Provide the [x, y] coordinate of the cell's center where the given text is located.  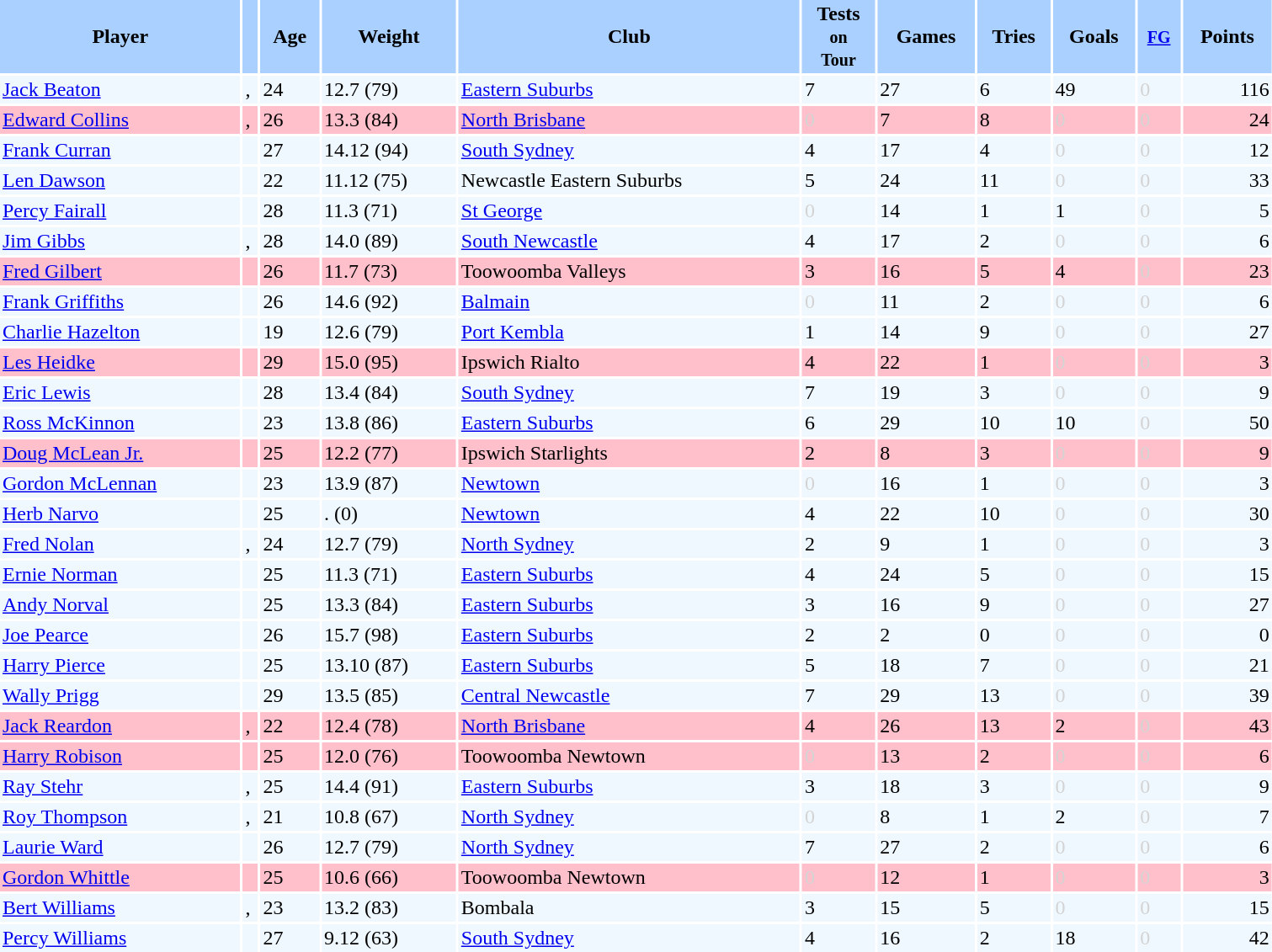
South Newcastle [630, 241]
Harry Pierce [120, 665]
13.4 (84) [389, 392]
Jack Reardon [120, 726]
9.12 (63) [389, 938]
Weight [389, 37]
13.9 (87) [389, 483]
49 [1094, 89]
Player [120, 37]
Balmain [630, 301]
Port Kembla [630, 332]
10.8 (67) [389, 816]
12.4 (78) [389, 726]
13.10 (87) [389, 665]
15.7 (98) [389, 635]
Central Newcastle [630, 695]
Bert Williams [120, 907]
Toowoomba Valleys [630, 271]
FG [1158, 37]
Bombala [630, 907]
Fred Nolan [120, 544]
Frank Griffiths [120, 301]
Charlie Hazelton [120, 332]
39 [1227, 695]
Newcastle Eastern Suburbs [630, 180]
Doug McLean Jr. [120, 453]
Wally Prigg [120, 695]
Percy Fairall [120, 210]
116 [1227, 89]
13.8 (86) [389, 423]
Andy Norval [120, 604]
Laurie Ward [120, 847]
. (0) [389, 513]
43 [1227, 726]
Ray Stehr [120, 786]
Harry Robison [120, 756]
Les Heidke [120, 362]
Jim Gibbs [120, 241]
Age [290, 37]
Eric Lewis [120, 392]
Percy Williams [120, 938]
Games [926, 37]
Jack Beaton [120, 89]
15.0 (95) [389, 362]
Frank Curran [120, 150]
Joe Pearce [120, 635]
11.7 (73) [389, 271]
Edward Collins [120, 120]
St George [630, 210]
Herb Narvo [120, 513]
14.0 (89) [389, 241]
Goals [1094, 37]
12.2 (77) [389, 453]
42 [1227, 938]
Len Dawson [120, 180]
33 [1227, 180]
30 [1227, 513]
Fred Gilbert [120, 271]
Ernie Norman [120, 574]
14.6 (92) [389, 301]
50 [1227, 423]
13.5 (85) [389, 695]
13.2 (83) [389, 907]
Gordon Whittle [120, 877]
Ipswich Starlights [630, 453]
10.6 (66) [389, 877]
12.6 (79) [389, 332]
14.12 (94) [389, 150]
14.4 (91) [389, 786]
TestsonTour [838, 37]
Points [1227, 37]
11.12 (75) [389, 180]
Gordon McLennan [120, 483]
Tries [1014, 37]
Roy Thompson [120, 816]
Ross McKinnon [120, 423]
12.0 (76) [389, 756]
Club [630, 37]
Ipswich Rialto [630, 362]
